Output the (x, y) coordinate of the center of the cell containing the given text.  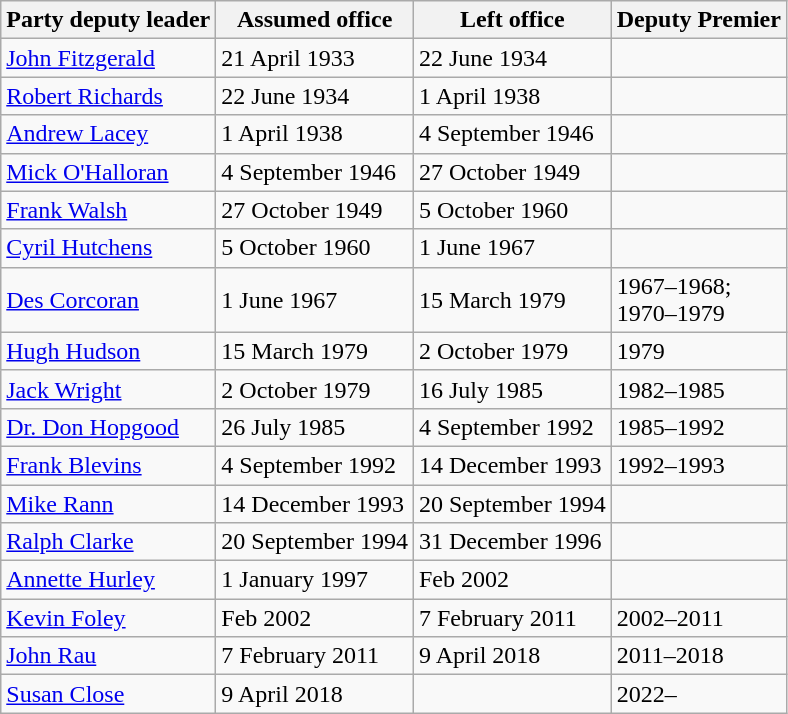
1992–1993 (698, 465)
31 December 1996 (512, 542)
1979 (698, 351)
Dr. Don Hopgood (108, 427)
Andrew Lacey (108, 134)
Party deputy leader (108, 20)
Susan Close (108, 694)
Des Corcoran (108, 300)
Hugh Hudson (108, 351)
John Rau (108, 656)
Assumed office (315, 20)
Mick O'Halloran (108, 172)
26 July 1985 (315, 427)
Annette Hurley (108, 580)
2002–2011 (698, 618)
1 January 1997 (315, 580)
Robert Richards (108, 96)
Jack Wright (108, 389)
2011–2018 (698, 656)
Ralph Clarke (108, 542)
1982–1985 (698, 389)
1985–1992 (698, 427)
16 July 1985 (512, 389)
2022– (698, 694)
Cyril Hutchens (108, 248)
Left office (512, 20)
Kevin Foley (108, 618)
21 April 1933 (315, 58)
Frank Blevins (108, 465)
Mike Rann (108, 503)
Deputy Premier (698, 20)
Frank Walsh (108, 210)
John Fitzgerald (108, 58)
1967–1968; 1970–1979 (698, 300)
